Search for the cell housing the specified text and yield its [X, Y] center coordinate. 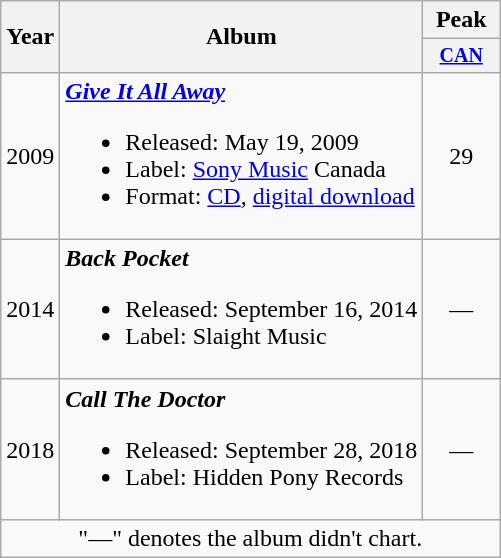
2018 [30, 449]
Album [242, 37]
Year [30, 37]
Back PocketReleased: September 16, 2014Label: Slaight Music [242, 309]
2014 [30, 309]
Give It All AwayReleased: May 19, 2009Label: Sony Music CanadaFormat: CD, digital download [242, 156]
Call The DoctorReleased: September 28, 2018Label: Hidden Pony Records [242, 449]
2009 [30, 156]
"—" denotes the album didn't chart. [250, 538]
Peak [462, 20]
CAN [462, 56]
29 [462, 156]
